Identify which cell holds the provided text, then report its (x, y) central coordinate. 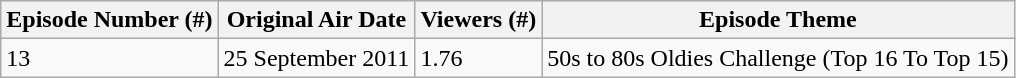
1.76 (478, 58)
Episode Number (#) (110, 20)
Original Air Date (316, 20)
25 September 2011 (316, 58)
Episode Theme (778, 20)
50s to 80s Oldies Challenge (Top 16 To Top 15) (778, 58)
13 (110, 58)
Viewers (#) (478, 20)
